Pinpoint the cell where the given text exists, returning its (x, y) midpoint coordinate. 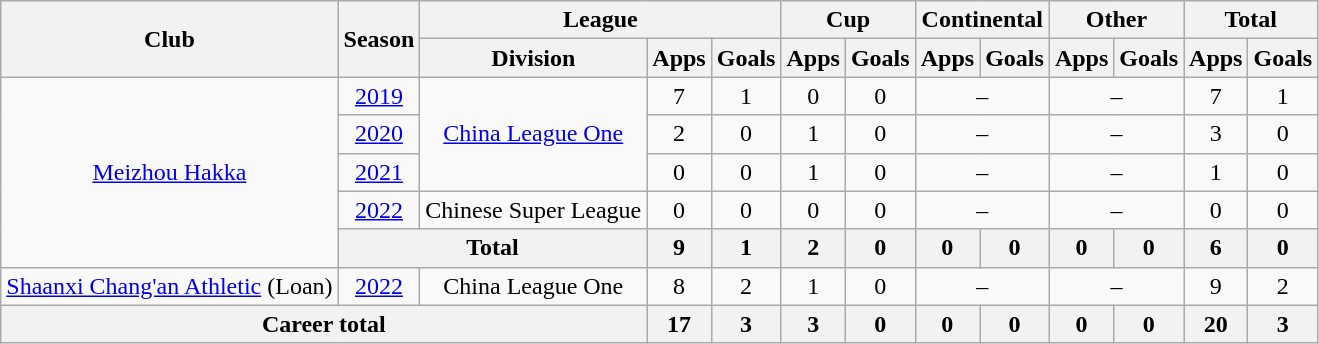
Other (1116, 20)
6 (1216, 248)
17 (679, 324)
Season (379, 39)
Meizhou Hakka (170, 172)
Club (170, 39)
2020 (379, 134)
20 (1216, 324)
Cup (848, 20)
League (600, 20)
8 (679, 286)
Shaanxi Chang'an Athletic (Loan) (170, 286)
2021 (379, 172)
2019 (379, 96)
Division (534, 58)
Chinese Super League (534, 210)
Career total (324, 324)
Continental (982, 20)
